Extract the (X, Y) coordinate from the center of the cell holding the provided text.  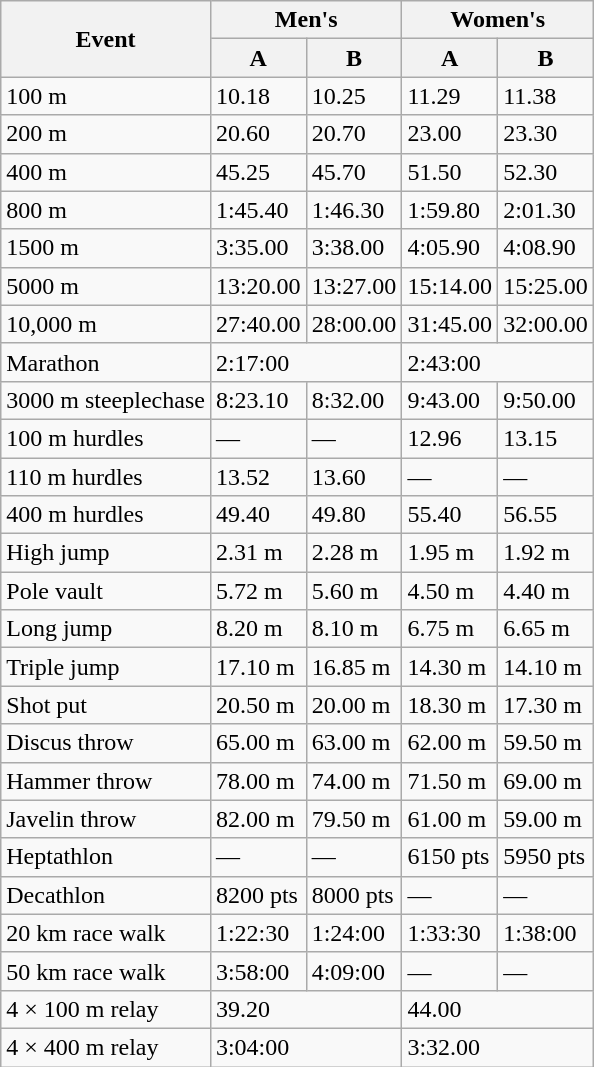
1:45.40 (258, 210)
1:38:00 (546, 933)
82.00 m (258, 819)
100 m (106, 96)
20.60 (258, 134)
Decathlon (106, 895)
5000 m (106, 286)
74.00 m (354, 781)
71.50 m (450, 781)
3:58:00 (258, 971)
2:01.30 (546, 210)
4.40 m (546, 591)
1.95 m (450, 553)
10.25 (354, 96)
63.00 m (354, 743)
18.30 m (450, 705)
1500 m (106, 248)
3:38.00 (354, 248)
5950 pts (546, 857)
50 km race walk (106, 971)
5.72 m (258, 591)
45.70 (354, 172)
2.28 m (354, 553)
31:45.00 (450, 324)
Long jump (106, 629)
51.50 (450, 172)
62.00 m (450, 743)
200 m (106, 134)
1.92 m (546, 553)
110 m hurdles (106, 477)
8000 pts (354, 895)
17.30 m (546, 705)
Event (106, 39)
100 m hurdles (106, 438)
13.60 (354, 477)
49.40 (258, 515)
10.18 (258, 96)
55.40 (450, 515)
4:05.90 (450, 248)
8:32.00 (354, 400)
59.00 m (546, 819)
59.50 m (546, 743)
Pole vault (106, 591)
Marathon (106, 362)
Shot put (106, 705)
6.75 m (450, 629)
3:04:00 (306, 1047)
9:43.00 (450, 400)
8.10 m (354, 629)
23.00 (450, 134)
78.00 m (258, 781)
8200 pts (258, 895)
4:09:00 (354, 971)
1:24:00 (354, 933)
Triple jump (106, 667)
28:00.00 (354, 324)
4 × 100 m relay (106, 1009)
2:43:00 (498, 362)
4 × 400 m relay (106, 1047)
23.30 (546, 134)
3000 m steeplechase (106, 400)
Heptathlon (106, 857)
6150 pts (450, 857)
Men's (306, 20)
20.00 m (354, 705)
69.00 m (546, 781)
56.55 (546, 515)
13.15 (546, 438)
14.10 m (546, 667)
61.00 m (450, 819)
44.00 (498, 1009)
65.00 m (258, 743)
1:59.80 (450, 210)
Discus throw (106, 743)
Javelin throw (106, 819)
13:27.00 (354, 286)
2:17:00 (306, 362)
1:22:30 (258, 933)
79.50 m (354, 819)
400 m (106, 172)
12.96 (450, 438)
2.31 m (258, 553)
4:08.90 (546, 248)
1:46.30 (354, 210)
800 m (106, 210)
4.50 m (450, 591)
32:00.00 (546, 324)
6.65 m (546, 629)
11.38 (546, 96)
17.10 m (258, 667)
8:23.10 (258, 400)
9:50.00 (546, 400)
20 km race walk (106, 933)
14.30 m (450, 667)
45.25 (258, 172)
10,000 m (106, 324)
Women's (498, 20)
13:20.00 (258, 286)
11.29 (450, 96)
13.52 (258, 477)
3:32.00 (498, 1047)
3:35.00 (258, 248)
49.80 (354, 515)
52.30 (546, 172)
15:14.00 (450, 286)
1:33:30 (450, 933)
Hammer throw (106, 781)
5.60 m (354, 591)
400 m hurdles (106, 515)
High jump (106, 553)
20.70 (354, 134)
39.20 (306, 1009)
8.20 m (258, 629)
16.85 m (354, 667)
27:40.00 (258, 324)
15:25.00 (546, 286)
20.50 m (258, 705)
